Pinpoint the cell where the given text exists, returning its (x, y) midpoint coordinate. 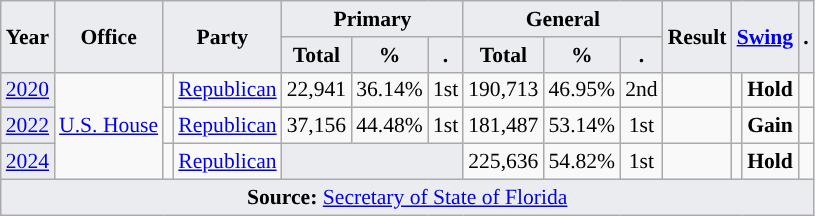
2022 (28, 126)
Primary (373, 19)
181,487 (503, 126)
36.14% (390, 90)
Year (28, 36)
44.48% (390, 126)
Swing (766, 36)
37,156 (316, 126)
U.S. House (108, 126)
General (563, 19)
Gain (770, 126)
2024 (28, 162)
2020 (28, 90)
54.82% (582, 162)
Result (698, 36)
46.95% (582, 90)
225,636 (503, 162)
53.14% (582, 126)
Party (222, 36)
22,941 (316, 90)
Office (108, 36)
Source: Secretary of State of Florida (408, 197)
2nd (642, 90)
190,713 (503, 90)
